Capture the cell that displays the provided text and extract its (X, Y) central coordinate. 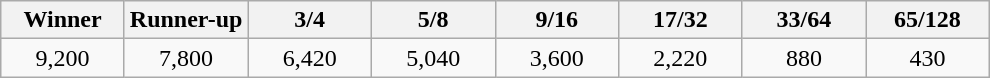
5/8 (433, 20)
7,800 (186, 58)
9,200 (63, 58)
6,420 (310, 58)
9/16 (557, 20)
2,220 (681, 58)
17/32 (681, 20)
Runner-up (186, 20)
Winner (63, 20)
430 (928, 58)
65/128 (928, 20)
5,040 (433, 58)
3/4 (310, 20)
3,600 (557, 58)
880 (804, 58)
33/64 (804, 20)
